Output the (x, y) coordinate of the center of the cell containing the given text.  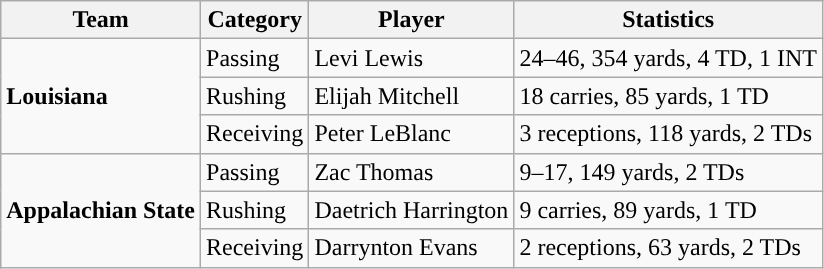
Appalachian State (101, 210)
3 receptions, 118 yards, 2 TDs (668, 134)
Darrynton Evans (412, 248)
Louisiana (101, 96)
Levi Lewis (412, 58)
Category (255, 20)
9 carries, 89 yards, 1 TD (668, 210)
Statistics (668, 20)
Zac Thomas (412, 172)
2 receptions, 63 yards, 2 TDs (668, 248)
Peter LeBlanc (412, 134)
24–46, 354 yards, 4 TD, 1 INT (668, 58)
Daetrich Harrington (412, 210)
Team (101, 20)
Elijah Mitchell (412, 96)
9–17, 149 yards, 2 TDs (668, 172)
Player (412, 20)
18 carries, 85 yards, 1 TD (668, 96)
